Identify which cell holds the provided text, then report its [X, Y] central coordinate. 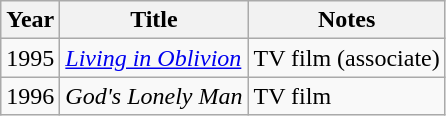
Year [30, 20]
God's Lonely Man [154, 96]
1995 [30, 58]
TV film [346, 96]
TV film (associate) [346, 58]
Living in Oblivion [154, 58]
Title [154, 20]
1996 [30, 96]
Notes [346, 20]
